Search for the cell housing the specified text and yield its [X, Y] center coordinate. 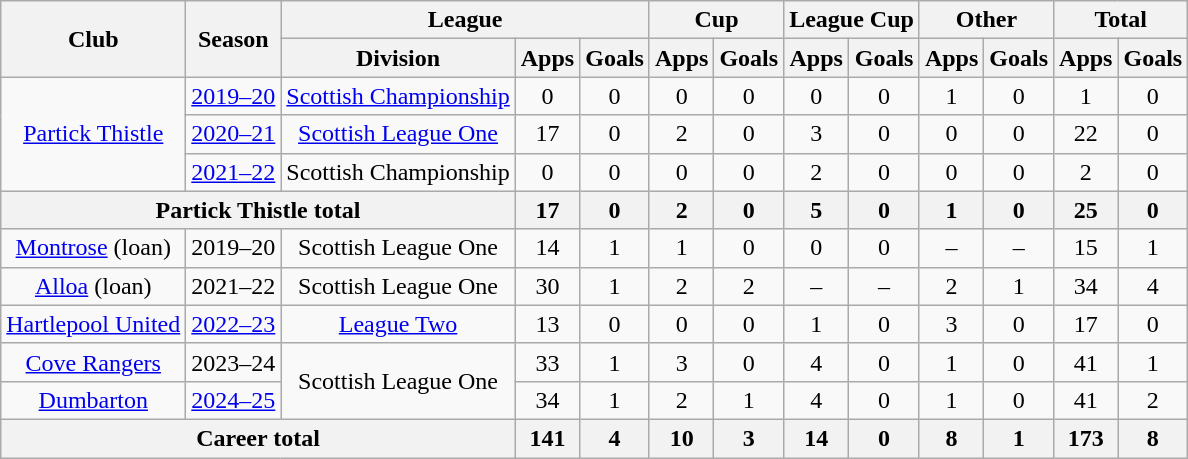
5 [816, 210]
25 [1086, 210]
Partick Thistle [94, 134]
Other [986, 20]
Cup [716, 20]
Total [1121, 20]
173 [1086, 438]
141 [547, 438]
Dumbarton [94, 400]
13 [547, 324]
Montrose (loan) [94, 248]
33 [547, 362]
30 [547, 286]
15 [1086, 248]
Career total [258, 438]
Season [234, 39]
Cove Rangers [94, 362]
22 [1086, 134]
2020–21 [234, 134]
Hartlepool United [94, 324]
2023–24 [234, 362]
Alloa (loan) [94, 286]
League Two [398, 324]
Club [94, 39]
League [466, 20]
2024–25 [234, 400]
Partick Thistle total [258, 210]
10 [681, 438]
2022–23 [234, 324]
League Cup [852, 20]
Division [398, 58]
